Return [X, Y] of the center of cell containing provided text 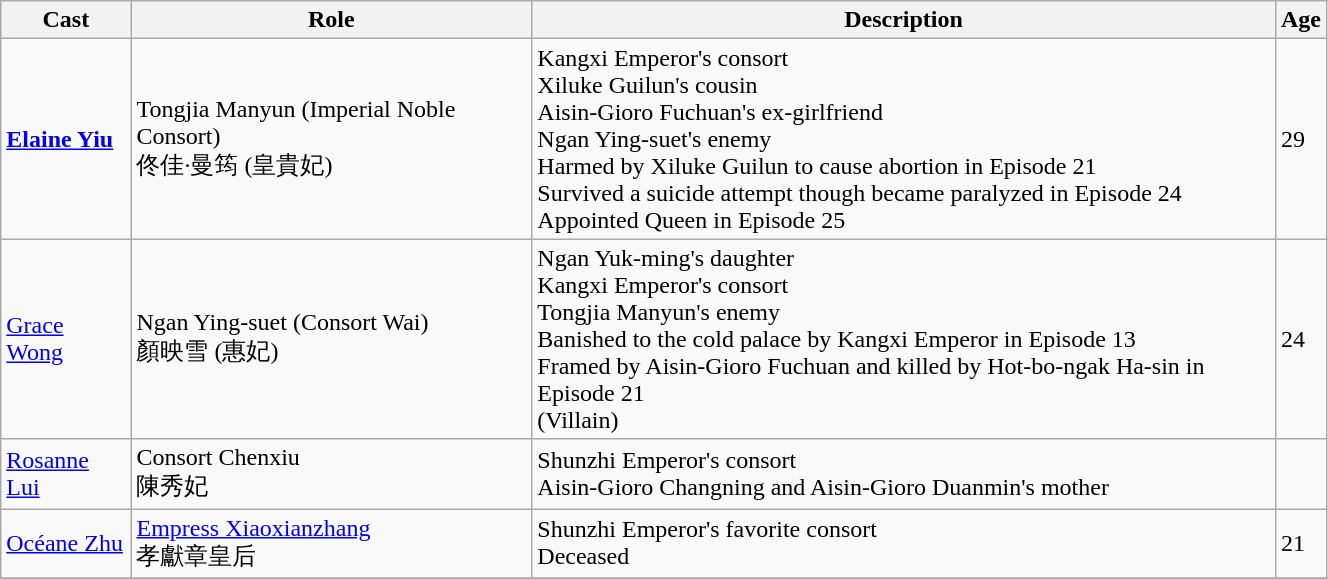
Description [904, 20]
Empress Xiaoxianzhang孝獻章皇后 [332, 543]
Ngan Ying-suet (Consort Wai)顏映雪 (惠妃) [332, 339]
29 [1300, 139]
Elaine Yiu [66, 139]
Cast [66, 20]
Consort Chenxiu陳秀妃 [332, 474]
Océane Zhu [66, 543]
24 [1300, 339]
Shunzhi Emperor's favorite consortDeceased [904, 543]
Age [1300, 20]
Grace Wong [66, 339]
21 [1300, 543]
Tongjia Manyun (Imperial Noble Consort)佟佳·曼筠 (皇貴妃) [332, 139]
Shunzhi Emperor's consortAisin-Gioro Changning and Aisin-Gioro Duanmin's mother [904, 474]
Role [332, 20]
Rosanne Lui [66, 474]
